Pinpoint the cell where the given text exists, returning its [x, y] midpoint coordinate. 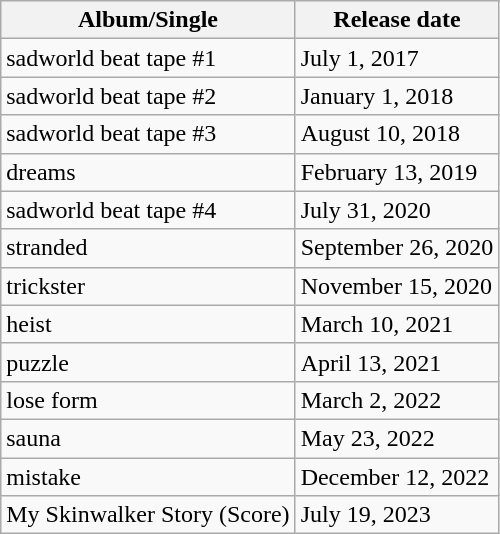
April 13, 2021 [397, 362]
sadworld beat tape #4 [148, 210]
Release date [397, 20]
lose form [148, 400]
Album/Single [148, 20]
September 26, 2020 [397, 248]
March 10, 2021 [397, 324]
January 1, 2018 [397, 96]
May 23, 2022 [397, 438]
dreams [148, 172]
August 10, 2018 [397, 134]
November 15, 2020 [397, 286]
My Skinwalker Story (Score) [148, 515]
July 1, 2017 [397, 58]
stranded [148, 248]
heist [148, 324]
mistake [148, 477]
sadworld beat tape #2 [148, 96]
sadworld beat tape #1 [148, 58]
sadworld beat tape #3 [148, 134]
July 19, 2023 [397, 515]
sauna [148, 438]
February 13, 2019 [397, 172]
puzzle [148, 362]
July 31, 2020 [397, 210]
March 2, 2022 [397, 400]
trickster [148, 286]
December 12, 2022 [397, 477]
